Search for the cell housing the specified text and yield its [X, Y] center coordinate. 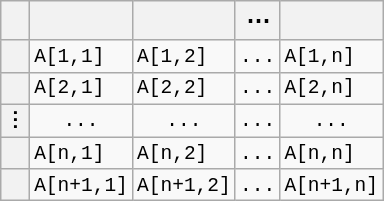
A[1,2] [184, 56]
A[2,2] [184, 88]
A[n,n] [332, 153]
A[2,1] [82, 88]
⋮ [16, 120]
A[1,1] [82, 56]
A[n+1,2] [184, 185]
A[n,1] [82, 153]
A[2,n] [332, 88]
⋯ [257, 21]
A[1,n] [332, 56]
A[n+1,1] [82, 185]
A[n,2] [184, 153]
A[n+1,n] [332, 185]
